Detect which cell encompasses the target text, then output its [x, y] center coordinate. 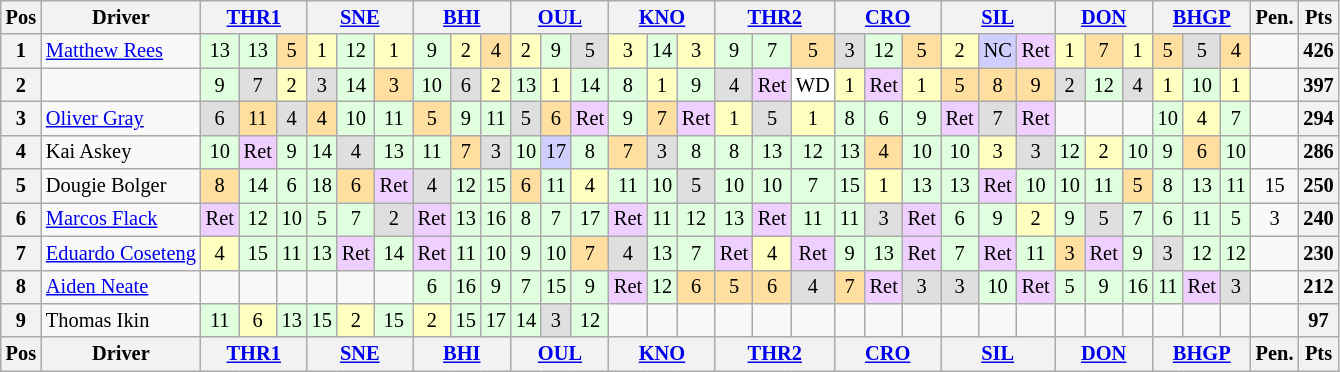
Marcos Flack [121, 219]
Dougie Bolger [121, 186]
Aiden Neate [121, 287]
Thomas Ikin [121, 320]
97 [1318, 320]
212 [1318, 287]
397 [1318, 85]
230 [1318, 253]
Matthew Rees [121, 51]
Oliver Gray [121, 118]
18 [322, 186]
250 [1318, 186]
Eduardo Coseteng [121, 253]
294 [1318, 118]
NC [998, 51]
240 [1318, 219]
286 [1318, 152]
Kai Askey [121, 152]
426 [1318, 51]
WD [813, 85]
